Output the [X, Y] coordinate of the center of the cell containing the given text.  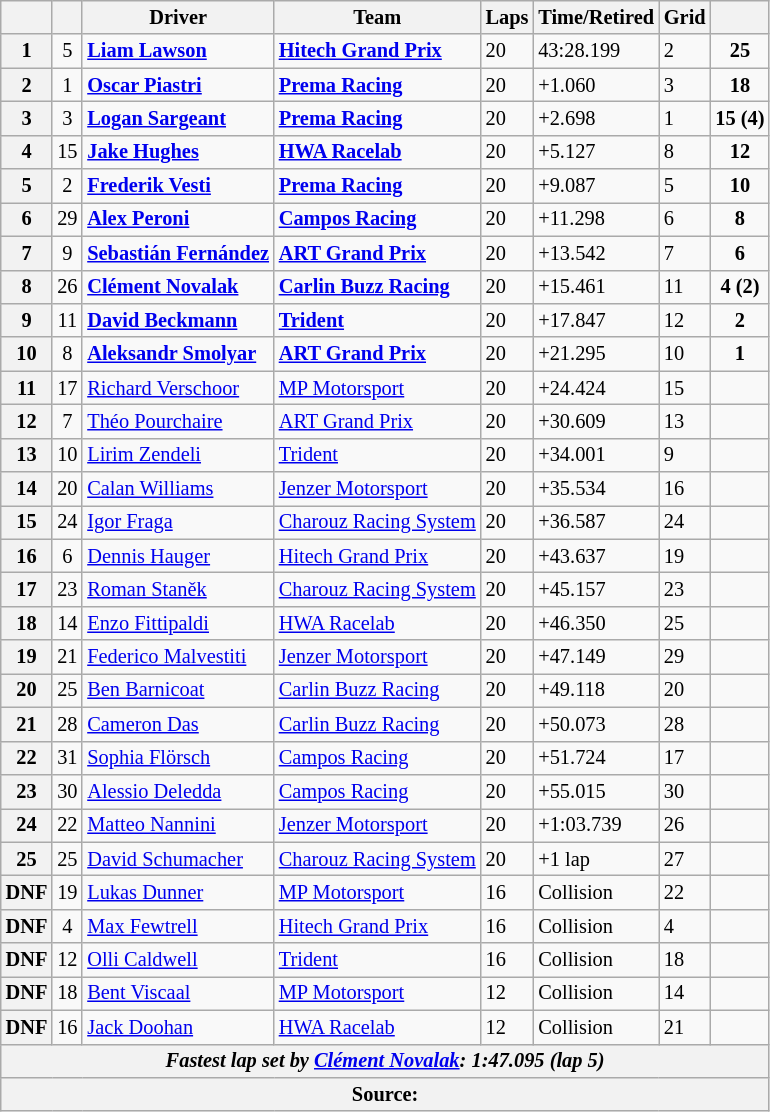
+50.073 [596, 724]
Grid [685, 17]
Jake Hughes [178, 152]
31 [67, 758]
+55.015 [596, 791]
Roman Staněk [178, 589]
Alex Peroni [178, 219]
15 (4) [740, 118]
Lirim Zendeli [178, 455]
Lukas Dunner [178, 892]
Max Fewtrell [178, 926]
Source: [386, 1094]
Enzo Fittipaldi [178, 623]
David Beckmann [178, 320]
+17.847 [596, 320]
Sophia Flörsch [178, 758]
4 (2) [740, 287]
Liam Lawson [178, 51]
+46.350 [596, 623]
27 [685, 859]
+30.609 [596, 421]
+1:03.739 [596, 825]
Cameron Das [178, 724]
Ben Barnicoat [178, 690]
+21.295 [596, 354]
Time/Retired [596, 17]
Logan Sargeant [178, 118]
+13.542 [596, 253]
+49.118 [596, 690]
David Schumacher [178, 859]
+51.724 [596, 758]
Matteo Nannini [178, 825]
+1.060 [596, 85]
+15.461 [596, 287]
Frederik Vesti [178, 186]
43:28.199 [596, 51]
Federico Malvestiti [178, 657]
Jack Doohan [178, 1027]
+9.087 [596, 186]
Olli Caldwell [178, 960]
+11.298 [596, 219]
Aleksandr Smolyar [178, 354]
Théo Pourchaire [178, 421]
Sebastián Fernández [178, 253]
+2.698 [596, 118]
Bent Viscaal [178, 993]
Oscar Piastri [178, 85]
+36.587 [596, 522]
+47.149 [596, 657]
Calan Williams [178, 489]
+24.424 [596, 388]
Driver [178, 17]
Clément Novalak [178, 287]
Dennis Hauger [178, 556]
Laps [508, 17]
Richard Verschoor [178, 388]
+43.637 [596, 556]
Igor Fraga [178, 522]
+1 lap [596, 859]
+34.001 [596, 455]
Fastest lap set by Clément Novalak: 1:47.095 (lap 5) [386, 1061]
Alessio Deledda [178, 791]
+45.157 [596, 589]
Team [378, 17]
+5.127 [596, 152]
+35.534 [596, 489]
